Find where the given text appears and provide that cell's center as [X, Y] coordinate. 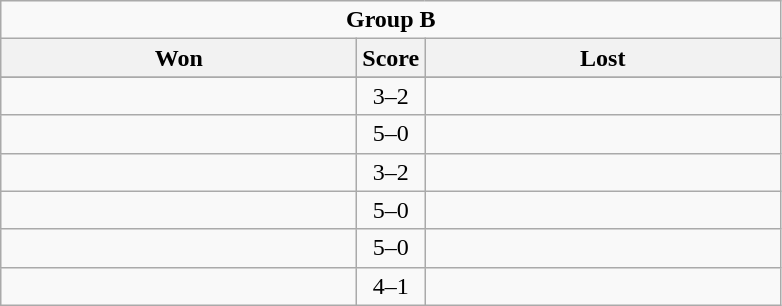
Won [179, 58]
Score [391, 58]
4–1 [391, 286]
Lost [603, 58]
Group B [391, 20]
